From the cell containing the given text, extract its center point as [X, Y] coordinate. 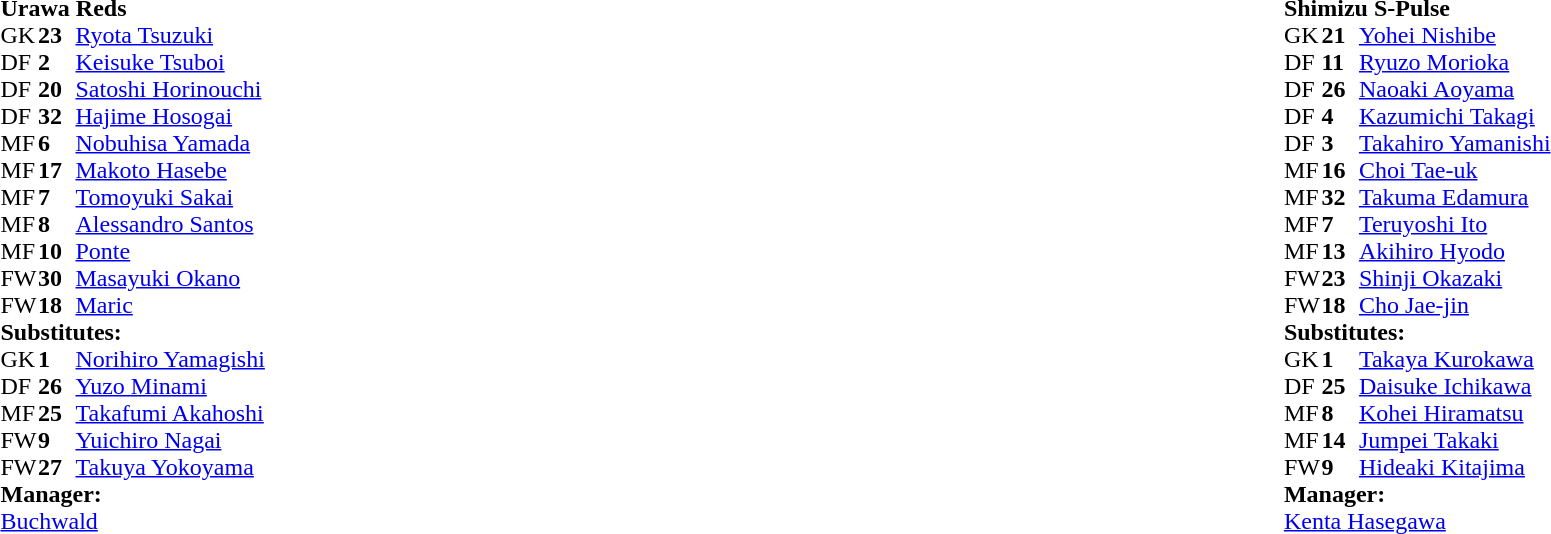
Keisuke Tsuboi [170, 62]
6 [57, 144]
3 [1340, 144]
Takahiro Yamanishi [1455, 144]
30 [57, 278]
2 [57, 62]
Yohei Nishibe [1455, 36]
Nobuhisa Yamada [170, 144]
4 [1340, 116]
Hajime Hosogai [170, 116]
Hideaki Kitajima [1455, 468]
Cho Jae-jin [1455, 306]
Naoaki Aoyama [1455, 90]
21 [1340, 36]
Tomoyuki Sakai [170, 198]
Takuya Yokoyama [170, 468]
Takuma Edamura [1455, 198]
Ponte [170, 252]
14 [1340, 440]
Ryota Tsuzuki [170, 36]
13 [1340, 252]
Teruyoshi Ito [1455, 224]
Satoshi Horinouchi [170, 90]
20 [57, 90]
Choi Tae-uk [1455, 170]
Daisuke Ichikawa [1455, 386]
Yuichiro Nagai [170, 440]
Makoto Hasebe [170, 170]
Ryuzo Morioka [1455, 62]
Takaya Kurokawa [1455, 360]
Jumpei Takaki [1455, 440]
Yuzo Minami [170, 386]
10 [57, 252]
Kohei Hiramatsu [1455, 414]
11 [1340, 62]
Alessandro Santos [170, 224]
Akihiro Hyodo [1455, 252]
27 [57, 468]
16 [1340, 170]
17 [57, 170]
Kazumichi Takagi [1455, 116]
Takafumi Akahoshi [170, 414]
Shinji Okazaki [1455, 278]
Norihiro Yamagishi [170, 360]
Masayuki Okano [170, 278]
Maric [170, 306]
